Locate the cell with the specified text and output its (X, Y) center coordinate. 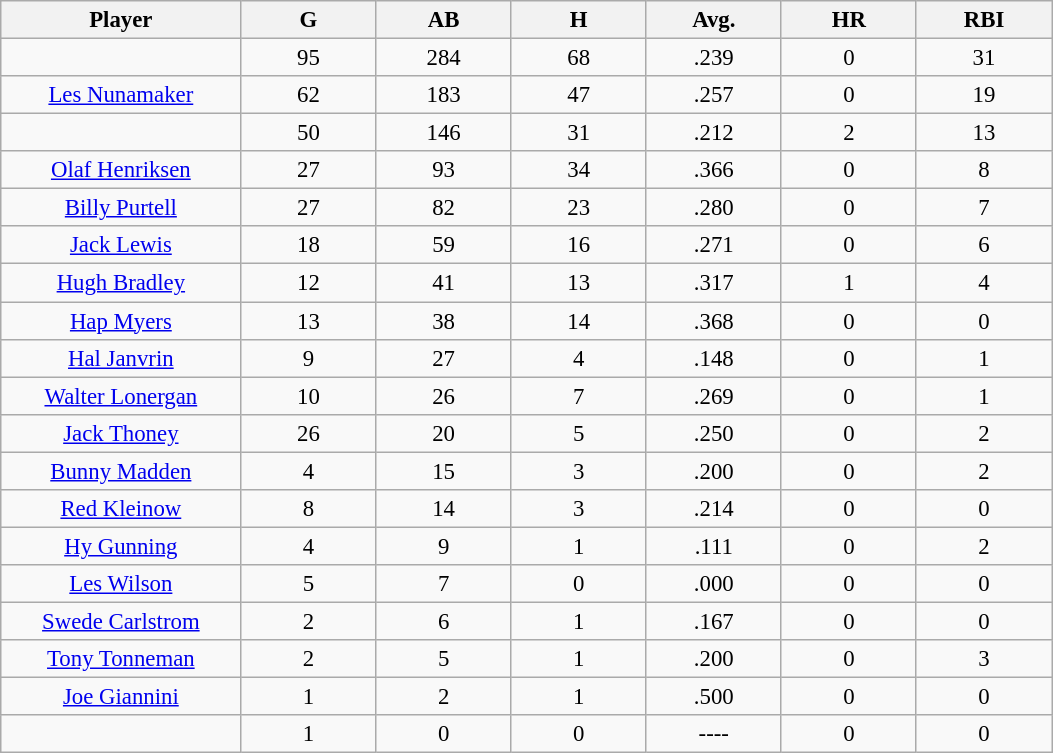
Joe Giannini (121, 697)
284 (444, 58)
Avg. (714, 20)
.214 (714, 509)
Les Wilson (121, 584)
62 (308, 95)
Bunny Madden (121, 471)
RBI (984, 20)
Hal Janvrin (121, 358)
Red Kleinow (121, 509)
20 (444, 433)
AB (444, 20)
183 (444, 95)
.000 (714, 584)
Hap Myers (121, 321)
68 (578, 58)
.280 (714, 208)
.250 (714, 433)
Walter Lonergan (121, 396)
Les Nunamaker (121, 95)
.269 (714, 396)
.257 (714, 95)
18 (308, 245)
38 (444, 321)
.148 (714, 358)
.167 (714, 621)
---- (714, 734)
H (578, 20)
.500 (714, 697)
Swede Carlstrom (121, 621)
41 (444, 283)
59 (444, 245)
34 (578, 170)
23 (578, 208)
.212 (714, 133)
Jack Thoney (121, 433)
12 (308, 283)
19 (984, 95)
82 (444, 208)
.271 (714, 245)
.366 (714, 170)
Hy Gunning (121, 546)
Jack Lewis (121, 245)
15 (444, 471)
Olaf Henriksen (121, 170)
Player (121, 20)
95 (308, 58)
G (308, 20)
16 (578, 245)
.111 (714, 546)
146 (444, 133)
.239 (714, 58)
10 (308, 396)
.368 (714, 321)
Billy Purtell (121, 208)
Hugh Bradley (121, 283)
Tony Tonneman (121, 659)
93 (444, 170)
.317 (714, 283)
47 (578, 95)
50 (308, 133)
HR (848, 20)
